Provide the [x, y] coordinate of the cell's center where the given text is located.  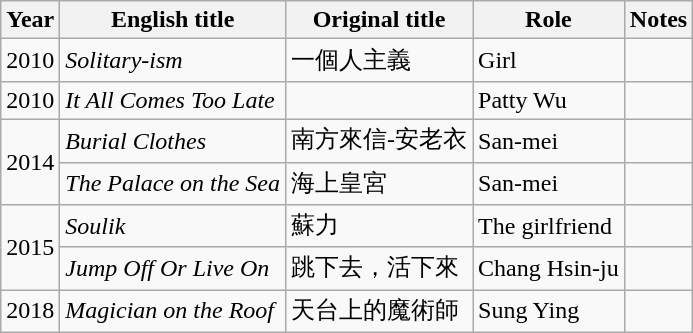
Magician on the Roof [173, 312]
It All Comes Too Late [173, 100]
南方來信-安老衣 [378, 140]
The Palace on the Sea [173, 184]
蘇力 [378, 226]
English title [173, 20]
Jump Off Or Live On [173, 268]
Notes [658, 20]
跳下去，活下來 [378, 268]
一個人主義 [378, 60]
Sung Ying [549, 312]
Girl [549, 60]
Role [549, 20]
Soulik [173, 226]
Burial Clothes [173, 140]
海上皇宮 [378, 184]
天台上的魔術師 [378, 312]
Solitary-ism [173, 60]
Year [30, 20]
Patty Wu [549, 100]
2014 [30, 162]
Original title [378, 20]
The girlfriend [549, 226]
2015 [30, 248]
Chang Hsin-ju [549, 268]
2018 [30, 312]
